Locate the cell with the specified text and output its [x, y] center coordinate. 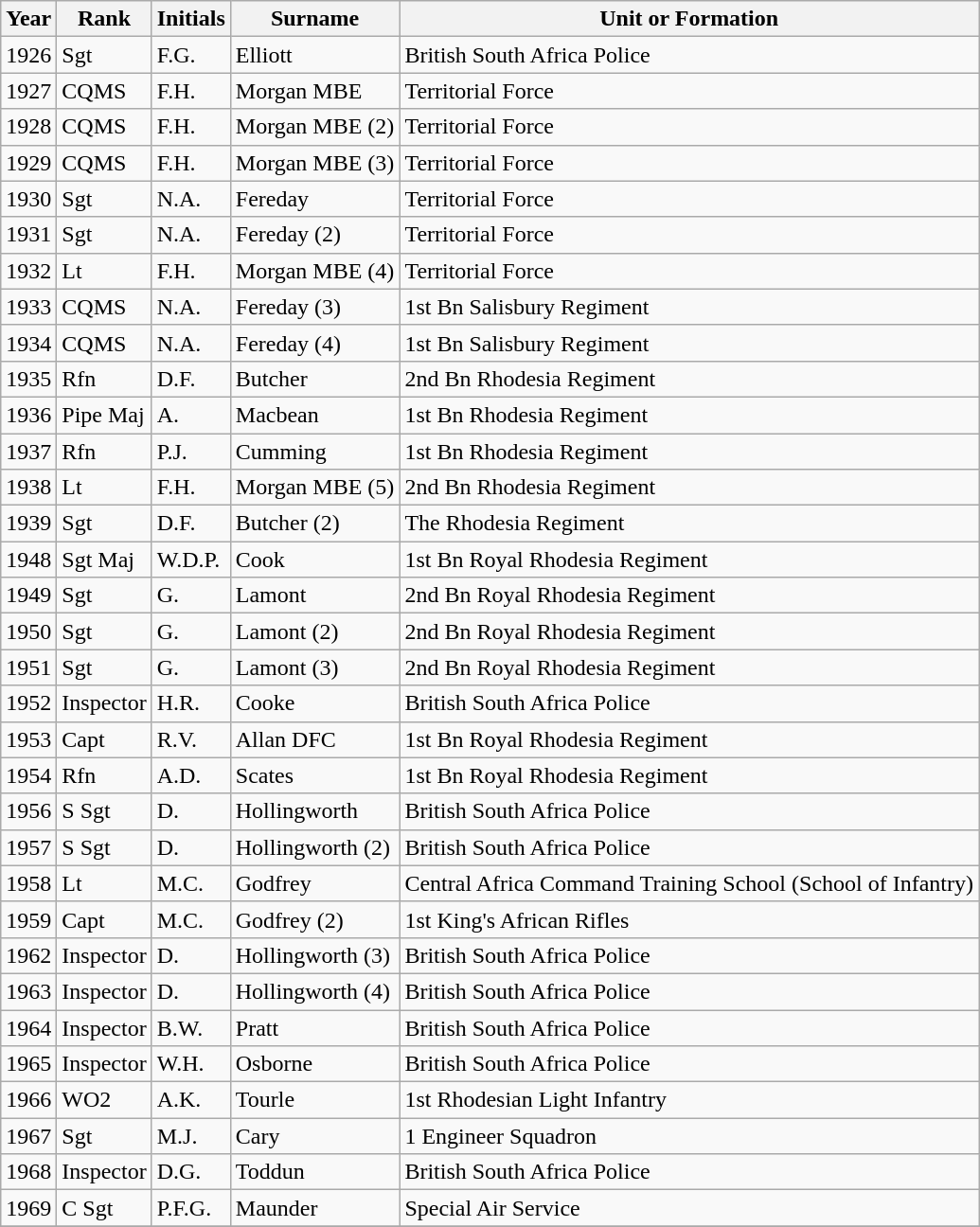
Cooke [314, 703]
B.W. [191, 1027]
Hollingworth (2) [314, 847]
1965 [28, 1064]
1951 [28, 667]
A. [191, 415]
Cary [314, 1136]
Butcher [314, 379]
1963 [28, 991]
1953 [28, 739]
W.D.P. [191, 560]
Allan DFC [314, 739]
1950 [28, 631]
Special Air Service [689, 1208]
Year [28, 19]
1969 [28, 1208]
1956 [28, 811]
1935 [28, 379]
1930 [28, 199]
1929 [28, 163]
P.J. [191, 452]
1st King's African Rifles [689, 919]
Morgan MBE (4) [314, 271]
Surname [314, 19]
1949 [28, 596]
R.V. [191, 739]
Morgan MBE (5) [314, 488]
1933 [28, 307]
1936 [28, 415]
1934 [28, 343]
1959 [28, 919]
Hollingworth (3) [314, 955]
1928 [28, 127]
Morgan MBE (2) [314, 127]
1st Rhodesian Light Infantry [689, 1100]
H.R. [191, 703]
Rank [104, 19]
Pipe Maj [104, 415]
Godfrey (2) [314, 919]
WO2 [104, 1100]
1966 [28, 1100]
Lamont [314, 596]
A.K. [191, 1100]
Cumming [314, 452]
Sgt Maj [104, 560]
1964 [28, 1027]
Lamont (2) [314, 631]
Hollingworth (4) [314, 991]
1952 [28, 703]
A.D. [191, 775]
Pratt [314, 1027]
C Sgt [104, 1208]
Unit or Formation [689, 19]
D.G. [191, 1172]
Fereday (4) [314, 343]
1927 [28, 91]
W.H. [191, 1064]
1957 [28, 847]
1 Engineer Squadron [689, 1136]
1931 [28, 235]
Godfrey [314, 883]
The Rhodesia Regiment [689, 524]
1962 [28, 955]
1938 [28, 488]
Toddun [314, 1172]
Lamont (3) [314, 667]
Morgan MBE (3) [314, 163]
1932 [28, 271]
Morgan MBE [314, 91]
1958 [28, 883]
1937 [28, 452]
Osborne [314, 1064]
1954 [28, 775]
1968 [28, 1172]
Fereday [314, 199]
P.F.G. [191, 1208]
Maunder [314, 1208]
1926 [28, 55]
F.G. [191, 55]
M.J. [191, 1136]
1939 [28, 524]
Butcher (2) [314, 524]
Fereday (2) [314, 235]
Scates [314, 775]
Initials [191, 19]
Hollingworth [314, 811]
Macbean [314, 415]
Elliott [314, 55]
Fereday (3) [314, 307]
1948 [28, 560]
Tourle [314, 1100]
Cook [314, 560]
Central Africa Command Training School (School of Infantry) [689, 883]
1967 [28, 1136]
